Return (x, y) of the center of cell containing provided text 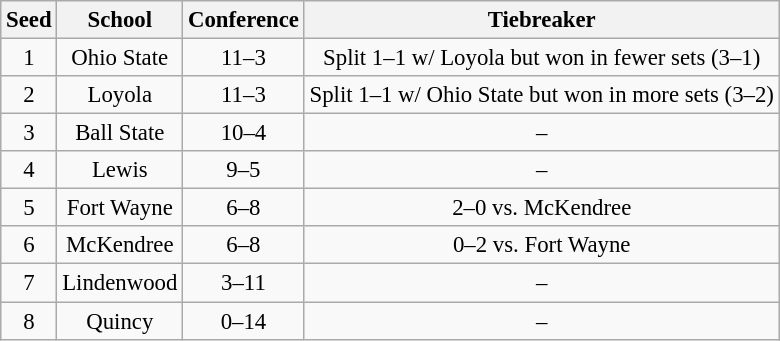
5 (29, 208)
3–11 (244, 283)
4 (29, 170)
0–2 vs. Fort Wayne (542, 245)
1 (29, 58)
Split 1–1 w/ Loyola but won in fewer sets (3–1) (542, 58)
McKendree (120, 245)
Ball State (120, 133)
9–5 (244, 170)
Lewis (120, 170)
Split 1–1 w/ Ohio State but won in more sets (3–2) (542, 95)
School (120, 20)
2–0 vs. McKendree (542, 208)
8 (29, 321)
6 (29, 245)
Quincy (120, 321)
Fort Wayne (120, 208)
10–4 (244, 133)
Seed (29, 20)
3 (29, 133)
7 (29, 283)
Tiebreaker (542, 20)
2 (29, 95)
0–14 (244, 321)
Loyola (120, 95)
Ohio State (120, 58)
Conference (244, 20)
Lindenwood (120, 283)
